Pinpoint the cell where the given text exists, returning its [X, Y] midpoint coordinate. 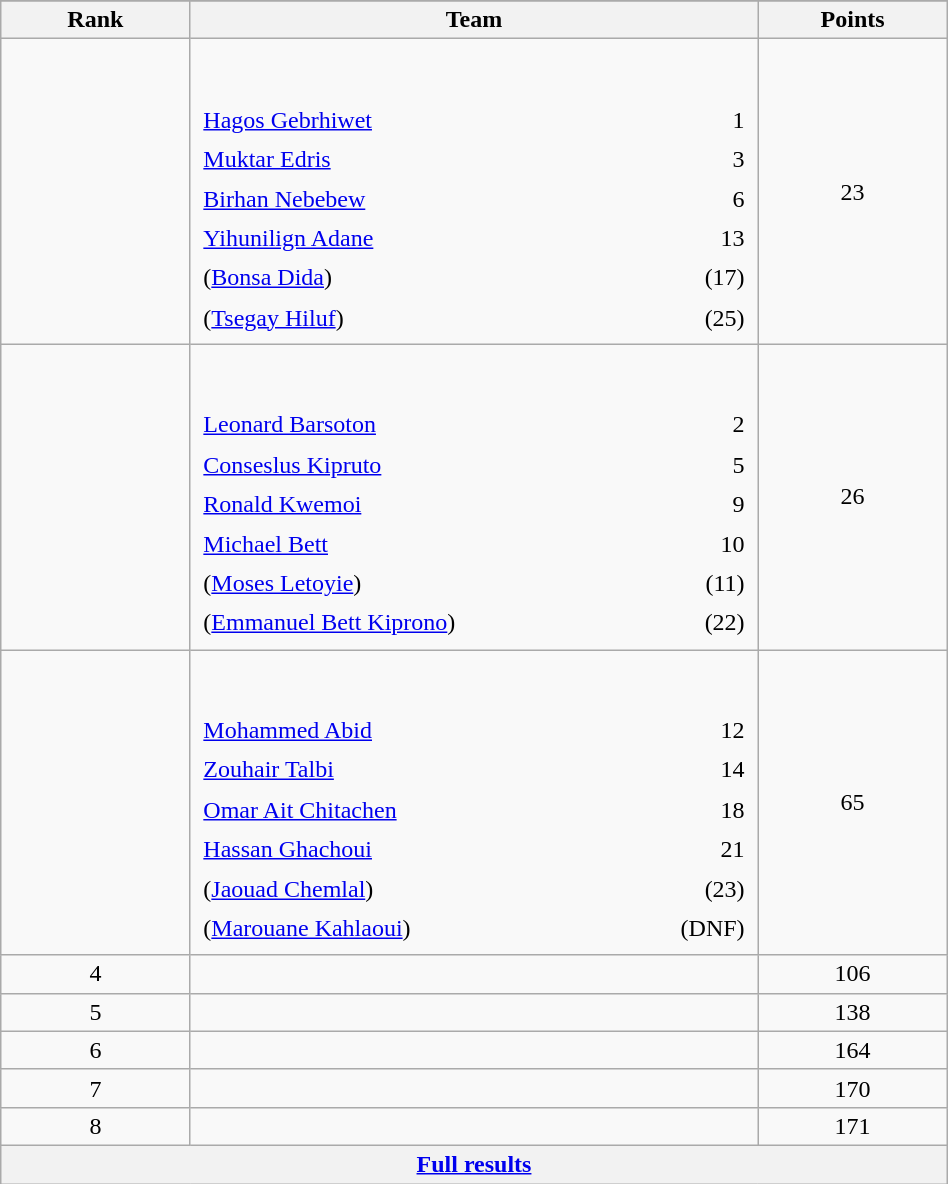
Zouhair Talbi [404, 770]
Birhan Nebebew [414, 198]
14 [680, 770]
(22) [706, 624]
26 [852, 496]
13 [690, 238]
Rank [96, 20]
(23) [680, 888]
Hagos Gebrhiwet [414, 120]
(Emmanuel Bett Kiprono) [430, 624]
9 [706, 504]
Mohammed Abid [404, 730]
10 [706, 544]
Hassan Ghachoui [404, 850]
170 [852, 1088]
65 [852, 802]
(Bonsa Dida) [414, 278]
23 [852, 192]
Yihunilign Adane [414, 238]
Mohammed Abid 12 Zouhair Talbi 14 Omar Ait Chitachen 18 Hassan Ghachoui 21 (Jaouad Chemlal) (23) (Marouane Kahlaoui) (DNF) [474, 802]
(DNF) [680, 928]
Full results [474, 1164]
(17) [690, 278]
Points [852, 20]
(Tsegay Hiluf) [414, 318]
21 [680, 850]
7 [96, 1088]
106 [852, 974]
8 [96, 1126]
(Jaouad Chemlal) [404, 888]
12 [680, 730]
4 [96, 974]
164 [852, 1050]
Muktar Edris [414, 160]
Leonard Barsoton [430, 426]
Leonard Barsoton 2 Conseslus Kipruto 5 Ronald Kwemoi 9 Michael Bett 10 (Moses Letoyie) (11) (Emmanuel Bett Kiprono) (22) [474, 496]
2 [706, 426]
(11) [706, 584]
18 [680, 810]
138 [852, 1012]
Omar Ait Chitachen [404, 810]
Team [474, 20]
(25) [690, 318]
3 [690, 160]
(Marouane Kahlaoui) [404, 928]
171 [852, 1126]
Conseslus Kipruto [430, 464]
1 [690, 120]
Ronald Kwemoi [430, 504]
Michael Bett [430, 544]
Hagos Gebrhiwet 1 Muktar Edris 3 Birhan Nebebew 6 Yihunilign Adane 13 (Bonsa Dida) (17) (Tsegay Hiluf) (25) [474, 192]
(Moses Letoyie) [430, 584]
